Pinpoint the cell where the given text exists, returning its [x, y] midpoint coordinate. 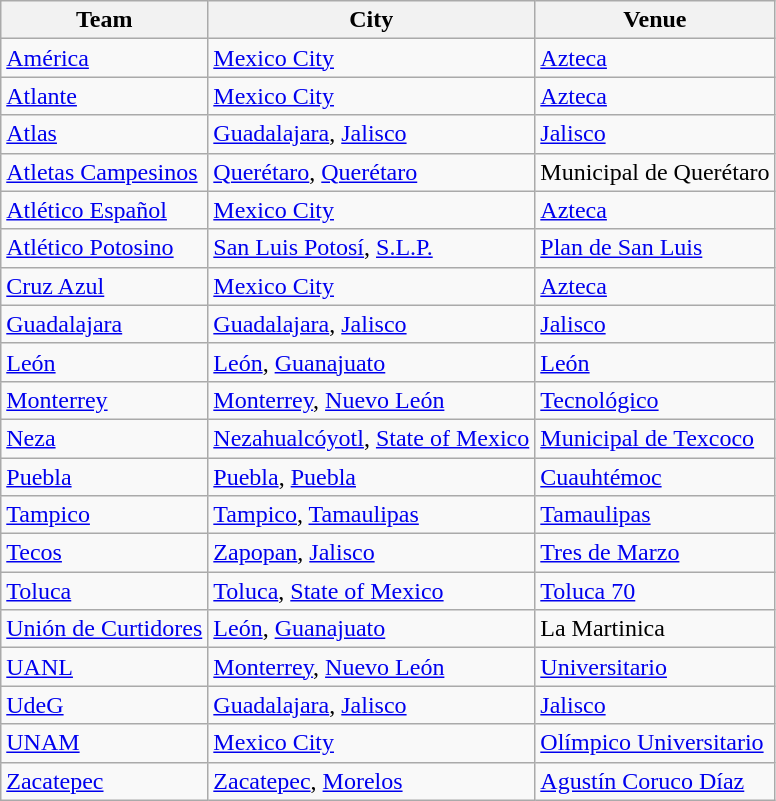
Olímpico Universitario [655, 743]
Toluca 70 [655, 591]
Tecos [104, 553]
Tres de Marzo [655, 553]
Tamaulipas [655, 515]
San Luis Potosí, S.L.P. [372, 248]
Venue [655, 20]
Atletas Campesinos [104, 172]
Municipal de Texcoco [655, 438]
Atlas [104, 134]
La Martinica [655, 629]
UNAM [104, 743]
Guadalajara [104, 324]
Atlante [104, 96]
Tecnológico [655, 400]
Nezahualcóyotl, State of Mexico [372, 438]
Tampico [104, 515]
City [372, 20]
Querétaro, Querétaro [372, 172]
Toluca [104, 591]
Toluca, State of Mexico [372, 591]
Tampico, Tamaulipas [372, 515]
Zacatepec [104, 781]
Unión de Curtidores [104, 629]
Municipal de Querétaro [655, 172]
Puebla, Puebla [372, 477]
Zapopan, Jalisco [372, 553]
Neza [104, 438]
América [104, 58]
UdeG [104, 705]
Team [104, 20]
Cuauhtémoc [655, 477]
Plan de San Luis [655, 248]
Atlético Español [104, 210]
Puebla [104, 477]
Monterrey [104, 400]
UANL [104, 667]
Zacatepec, Morelos [372, 781]
Atlético Potosino [104, 248]
Cruz Azul [104, 286]
Universitario [655, 667]
Agustín Coruco Díaz [655, 781]
